Extract the [X, Y] coordinate from the center of the cell holding the provided text.  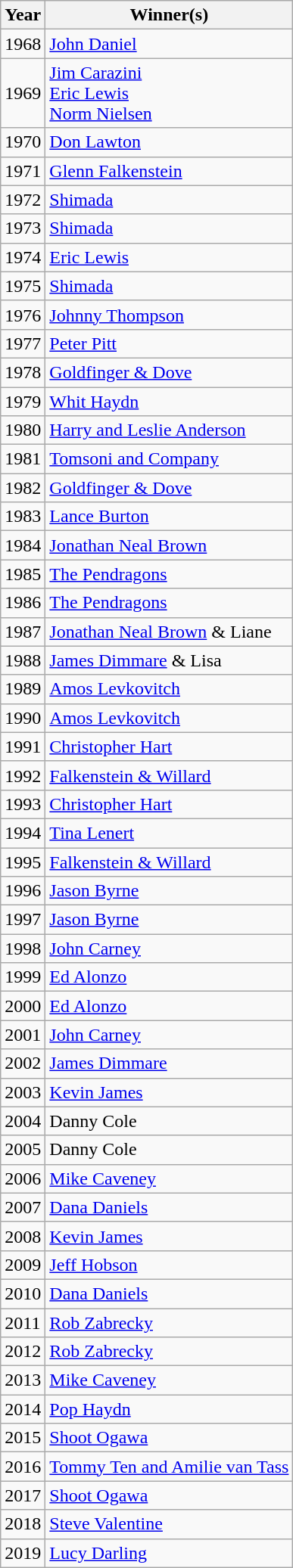
1980 [23, 430]
Johnny Thompson [170, 315]
1995 [23, 862]
Glenn Falkenstein [170, 171]
Eric Lewis [170, 257]
Jeff Hobson [170, 1265]
1989 [23, 689]
2003 [23, 1092]
1997 [23, 920]
1993 [23, 804]
2001 [23, 1035]
James Dimmare [170, 1063]
1996 [23, 891]
John Daniel [170, 44]
2018 [23, 1524]
Tommy Ten and Amilie van Tass [170, 1467]
Winner(s) [170, 15]
1976 [23, 315]
2013 [23, 1380]
Jonathan Neal Brown & Liane [170, 632]
1977 [23, 343]
James Dimmare & Lisa [170, 660]
Lucy Darling [170, 1553]
1988 [23, 660]
1983 [23, 517]
1971 [23, 171]
2010 [23, 1293]
1999 [23, 977]
2009 [23, 1265]
1984 [23, 545]
1973 [23, 228]
1970 [23, 142]
1972 [23, 200]
1969 [23, 93]
2017 [23, 1495]
2008 [23, 1236]
Peter Pitt [170, 343]
1979 [23, 402]
1968 [23, 44]
2004 [23, 1121]
1981 [23, 459]
1992 [23, 775]
1975 [23, 286]
1994 [23, 833]
1974 [23, 257]
2014 [23, 1409]
1982 [23, 488]
Tomsoni and Company [170, 459]
Whit Haydn [170, 402]
Jonathan Neal Brown [170, 545]
Lance Burton [170, 517]
1986 [23, 603]
Tina Lenert [170, 833]
1998 [23, 949]
2007 [23, 1207]
Don Lawton [170, 142]
2016 [23, 1467]
2002 [23, 1063]
Harry and Leslie Anderson [170, 430]
1985 [23, 574]
Pop Haydn [170, 1409]
Year [23, 15]
2005 [23, 1150]
2015 [23, 1438]
2006 [23, 1178]
1978 [23, 372]
2019 [23, 1553]
1990 [23, 718]
Jim CaraziniEric LewisNorm Nielsen [170, 93]
2012 [23, 1352]
2011 [23, 1323]
Steve Valentine [170, 1524]
1987 [23, 632]
2000 [23, 1006]
1991 [23, 747]
